Scan for the cell matching the given text and deliver its [X, Y] coordinate at center. 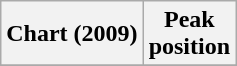
Peakposition [189, 34]
Chart (2009) [72, 34]
